For the text-containing cell, return its midpoint in [x, y] coordinate format. 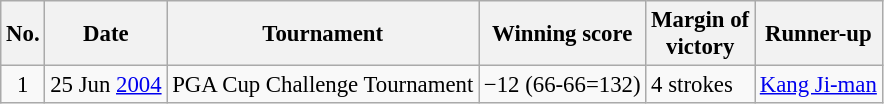
Kang Ji-man [818, 85]
Runner-up [818, 34]
−12 (66-66=132) [562, 85]
PGA Cup Challenge Tournament [323, 85]
25 Jun 2004 [106, 85]
4 strokes [700, 85]
Tournament [323, 34]
1 [23, 85]
Winning score [562, 34]
Date [106, 34]
Margin ofvictory [700, 34]
No. [23, 34]
